Locate the cell with the specified text and output its [x, y] center coordinate. 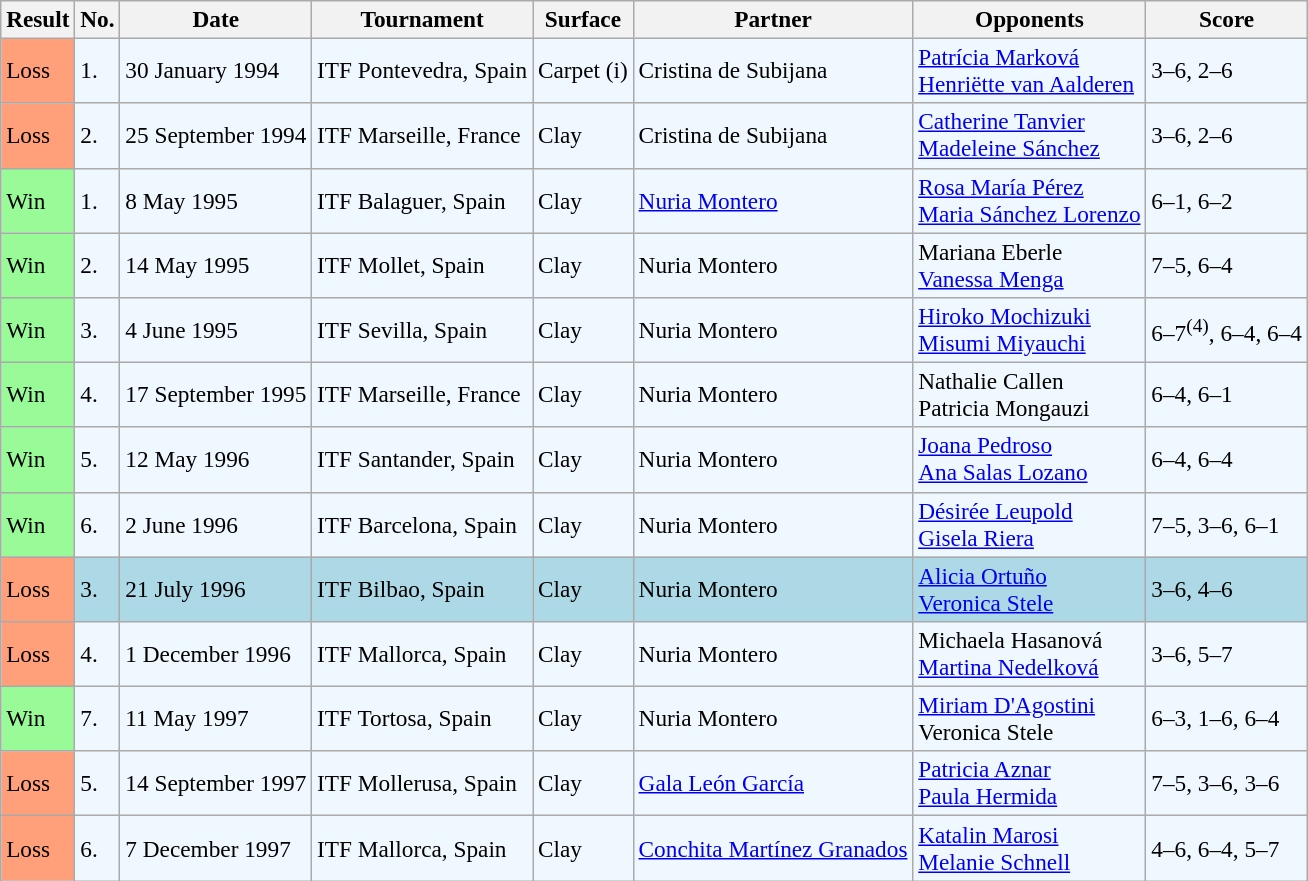
ITF Tortosa, Spain [422, 718]
11 May 1997 [216, 718]
Michaela Hasanová Martina Nedelková [1030, 654]
Partner [773, 19]
30 January 1994 [216, 70]
Miriam D'Agostini Veronica Stele [1030, 718]
ITF Bilbao, Spain [422, 588]
8 May 1995 [216, 200]
21 July 1996 [216, 588]
7 December 1997 [216, 848]
Mariana Eberle Vanessa Menga [1030, 264]
Conchita Martínez Granados [773, 848]
Score [1226, 19]
Patricia Aznar Paula Hermida [1030, 784]
7–5, 3–6, 3–6 [1226, 784]
25 September 1994 [216, 136]
Catherine Tanvier Madeleine Sánchez [1030, 136]
Date [216, 19]
Rosa María Pérez Maria Sánchez Lorenzo [1030, 200]
ITF Mollerusa, Spain [422, 784]
ITF Barcelona, Spain [422, 524]
Surface [584, 19]
6–4, 6–1 [1226, 394]
ITF Mollet, Spain [422, 264]
12 May 1996 [216, 460]
Alicia Ortuño Veronica Stele [1030, 588]
17 September 1995 [216, 394]
No. [98, 19]
7. [98, 718]
14 May 1995 [216, 264]
3–6, 5–7 [1226, 654]
14 September 1997 [216, 784]
6–7(4), 6–4, 6–4 [1226, 330]
Patrícia Marková Henriëtte van Aalderen [1030, 70]
2 June 1996 [216, 524]
Joana Pedroso Ana Salas Lozano [1030, 460]
Katalin Marosi Melanie Schnell [1030, 848]
3–6, 4–6 [1226, 588]
Tournament [422, 19]
Result [38, 19]
7–5, 3–6, 6–1 [1226, 524]
Nathalie Callen Patricia Mongauzi [1030, 394]
Carpet (i) [584, 70]
6–3, 1–6, 6–4 [1226, 718]
7–5, 6–4 [1226, 264]
ITF Balaguer, Spain [422, 200]
Opponents [1030, 19]
Hiroko Mochizuki Misumi Miyauchi [1030, 330]
ITF Sevilla, Spain [422, 330]
Désirée Leupold Gisela Riera [1030, 524]
Gala León García [773, 784]
ITF Pontevedra, Spain [422, 70]
6–1, 6–2 [1226, 200]
1 December 1996 [216, 654]
4 June 1995 [216, 330]
ITF Santander, Spain [422, 460]
4–6, 6–4, 5–7 [1226, 848]
6–4, 6–4 [1226, 460]
